Output the [x, y] coordinate of the center of the cell containing the given text.  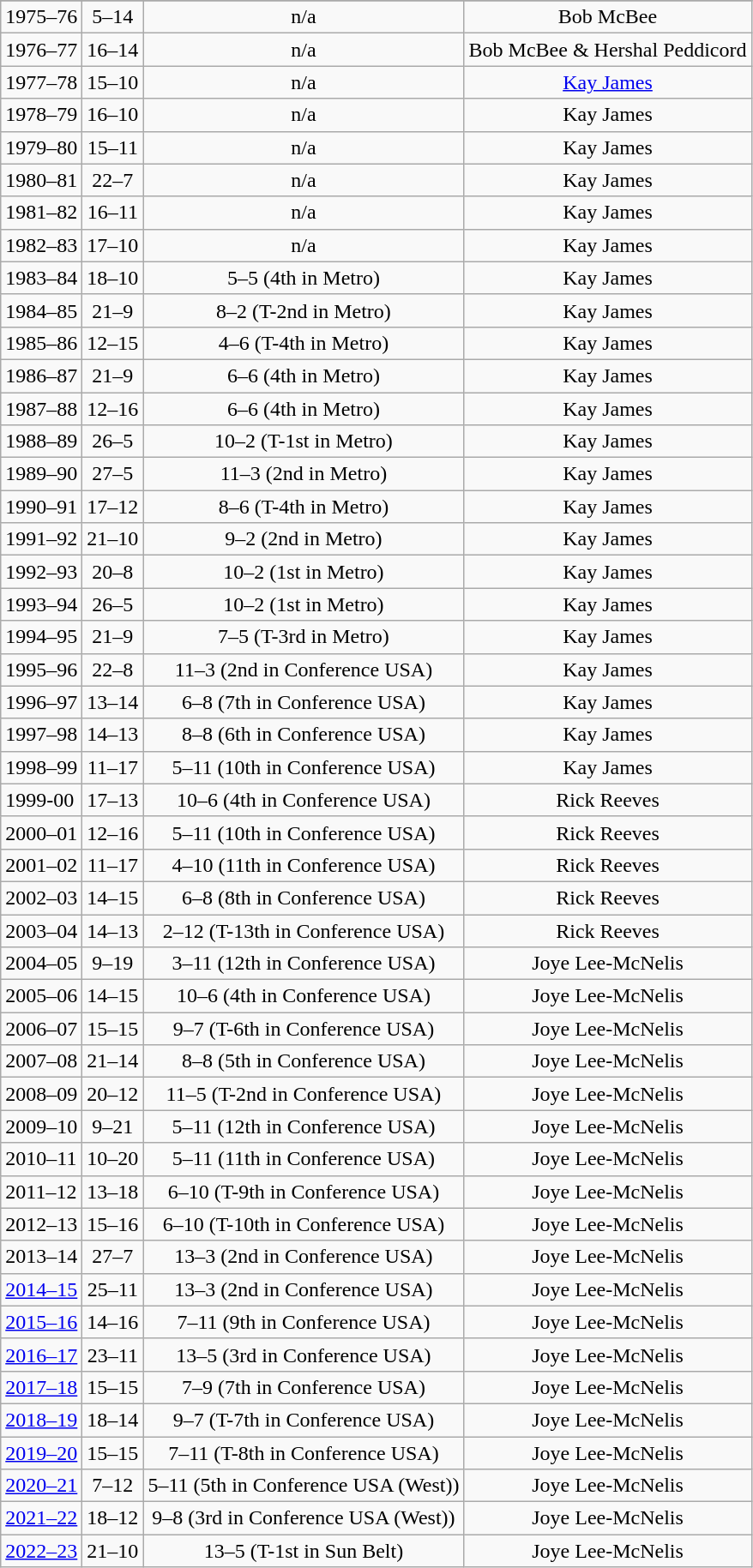
2022–23 [41, 1551]
9–7 (T-6th in Conference USA) [304, 1029]
1998–99 [41, 767]
1990–91 [41, 507]
2020–21 [41, 1486]
14–16 [113, 1322]
18–14 [113, 1420]
1997–98 [41, 735]
9–7 (T-7th in Conference USA) [304, 1420]
16–11 [113, 213]
1980–81 [41, 180]
1977–78 [41, 82]
9–19 [113, 964]
2014–15 [41, 1289]
5–11 (11th in Conference USA) [304, 1159]
Bob McBee & Hershal Peddicord [607, 50]
13–14 [113, 702]
1999-00 [41, 800]
1984–85 [41, 310]
1988–89 [41, 442]
1982–83 [41, 245]
2016–17 [41, 1355]
13–5 (3rd in Conference USA) [304, 1355]
17–12 [113, 507]
21–14 [113, 1061]
22–8 [113, 670]
15–10 [113, 82]
11–3 (2nd in Metro) [304, 474]
1975–76 [41, 17]
23–11 [113, 1355]
1995–96 [41, 670]
1976–77 [41, 50]
2007–08 [41, 1061]
6–10 (T-9th in Conference USA) [304, 1192]
2–12 (T-13th in Conference USA) [304, 930]
11–5 (T-2nd in Conference USA) [304, 1094]
10–20 [113, 1159]
4–10 (11th in Conference USA) [304, 865]
13–18 [113, 1192]
8–2 (T-2nd in Metro) [304, 310]
7–5 (T-3rd in Metro) [304, 637]
2002–03 [41, 898]
7–11 (T-8th in Conference USA) [304, 1453]
2010–11 [41, 1159]
5–11 (5th in Conference USA (West)) [304, 1486]
13–5 (T-1st in Sun Belt) [304, 1551]
6–10 (T-10th in Conference USA) [304, 1224]
7–12 [113, 1486]
8–8 (6th in Conference USA) [304, 735]
16–14 [113, 50]
1992–93 [41, 572]
2018–19 [41, 1420]
Bob McBee [607, 17]
8–8 (5th in Conference USA) [304, 1061]
12–15 [113, 343]
1996–97 [41, 702]
1993–94 [41, 604]
20–8 [113, 572]
1994–95 [41, 637]
1978–79 [41, 115]
6–8 (8th in Conference USA) [304, 898]
1985–86 [41, 343]
9–21 [113, 1126]
2009–10 [41, 1126]
11–3 (2nd in Conference USA) [304, 670]
17–13 [113, 800]
1981–82 [41, 213]
5–11 (12th in Conference USA) [304, 1126]
5–5 (4th in Metro) [304, 278]
2001–02 [41, 865]
1983–84 [41, 278]
15–11 [113, 147]
2019–20 [41, 1453]
2011–12 [41, 1192]
25–11 [113, 1289]
15–16 [113, 1224]
6–8 (7th in Conference USA) [304, 702]
2017–18 [41, 1387]
10–2 (T-1st in Metro) [304, 442]
2015–16 [41, 1322]
17–10 [113, 245]
2000–01 [41, 832]
2004–05 [41, 964]
9–2 (2nd in Metro) [304, 539]
16–10 [113, 115]
2003–04 [41, 930]
7–11 (9th in Conference USA) [304, 1322]
4–6 (T-4th in Metro) [304, 343]
2021–22 [41, 1518]
1989–90 [41, 474]
2006–07 [41, 1029]
20–12 [113, 1094]
7–9 (7th in Conference USA) [304, 1387]
18–12 [113, 1518]
1986–87 [41, 375]
2013–14 [41, 1257]
1979–80 [41, 147]
1991–92 [41, 539]
27–5 [113, 474]
5–14 [113, 17]
2005–06 [41, 996]
1987–88 [41, 409]
8–6 (T-4th in Metro) [304, 507]
2012–13 [41, 1224]
3–11 (12th in Conference USA) [304, 964]
9–8 (3rd in Conference USA (West)) [304, 1518]
18–10 [113, 278]
27–7 [113, 1257]
2008–09 [41, 1094]
22–7 [113, 180]
